Return the (X, Y) coordinate for the center point of the cell that contains the specified text.  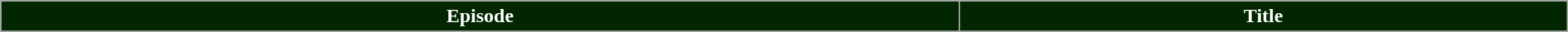
Episode (480, 16)
Title (1264, 16)
